Identify which cell holds the provided text, then report its (x, y) central coordinate. 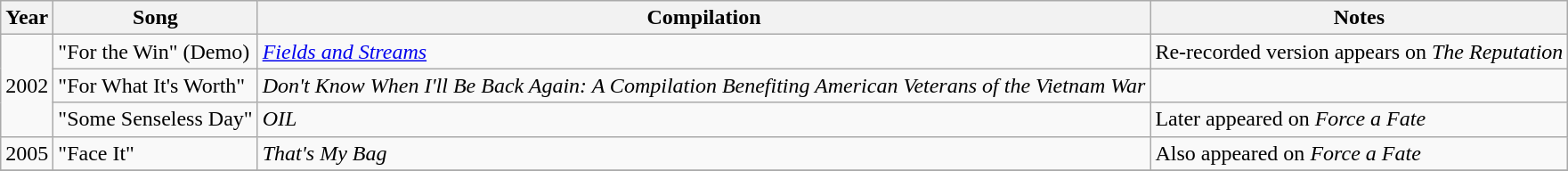
"Face It" (155, 153)
"For the Win" (Demo) (155, 52)
That's My Bag (703, 153)
OIL (703, 119)
Re-recorded version appears on The Reputation (1359, 52)
Don't Know When I'll Be Back Again: A Compilation Benefiting American Veterans of the Vietnam War (703, 85)
2002 (27, 85)
Also appeared on Force a Fate (1359, 153)
Notes (1359, 18)
Year (27, 18)
"Some Senseless Day" (155, 119)
Later appeared on Force a Fate (1359, 119)
Compilation (703, 18)
2005 (27, 153)
Fields and Streams (703, 52)
"For What It's Worth" (155, 85)
Song (155, 18)
